Detect which cell encompasses the target text, then output its [X, Y] center coordinate. 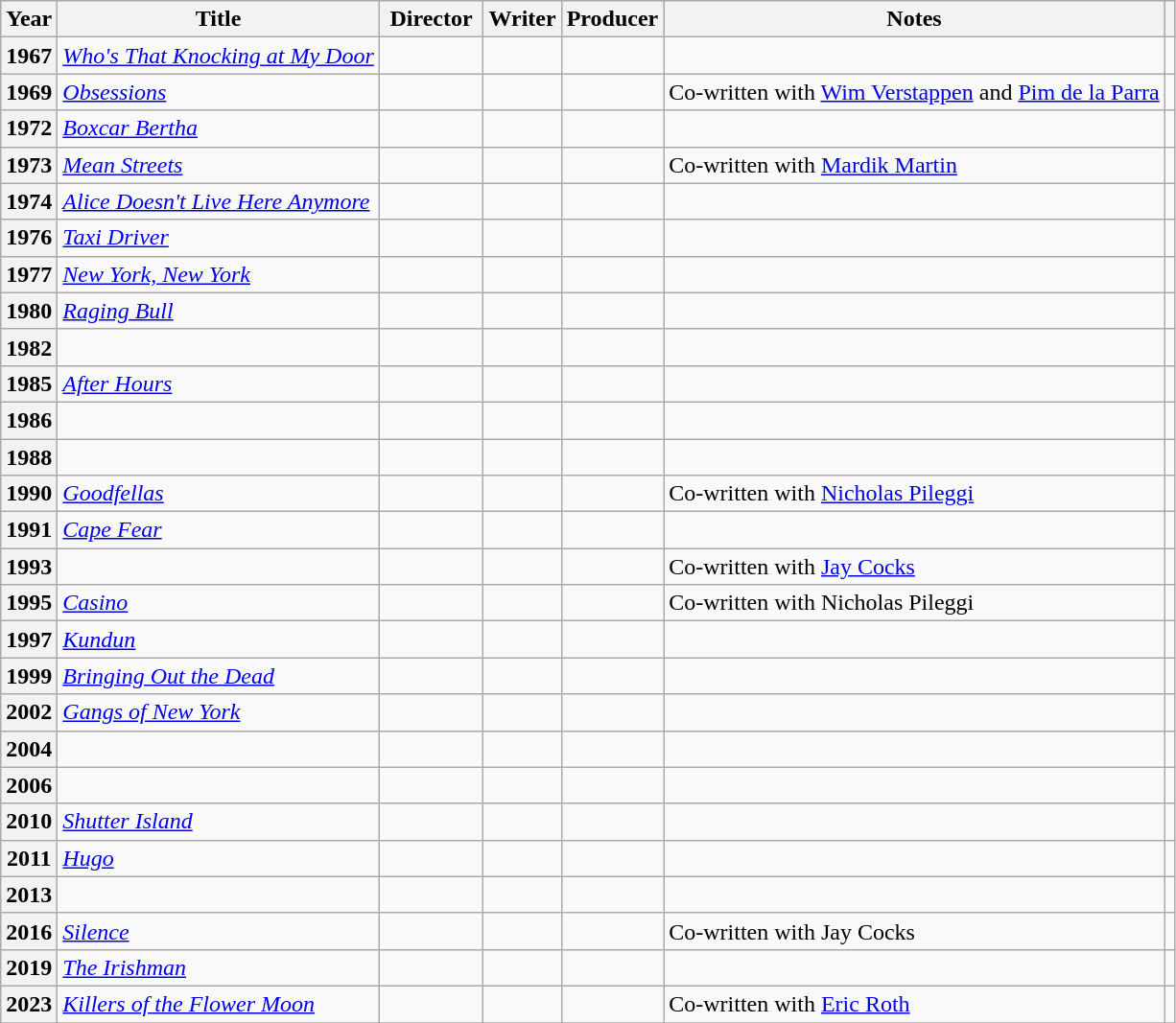
1967 [29, 56]
1999 [29, 676]
2016 [29, 931]
Taxi Driver [219, 238]
1972 [29, 128]
2004 [29, 749]
1977 [29, 274]
1976 [29, 238]
1995 [29, 603]
Hugo [219, 858]
1982 [29, 347]
Gangs of New York [219, 712]
Year [29, 19]
Obsessions [219, 92]
After Hours [219, 384]
Producer [612, 19]
1997 [29, 639]
Co-written with Wim Verstappen and Pim de la Parra [914, 92]
1990 [29, 494]
Goodfellas [219, 494]
Cape Fear [219, 530]
2006 [29, 785]
1973 [29, 165]
2019 [29, 967]
Shutter Island [219, 822]
1986 [29, 420]
Bringing Out the Dead [219, 676]
Co-written with Mardik Martin [914, 165]
Writer [522, 19]
The Irishman [219, 967]
Boxcar Bertha [219, 128]
New York, New York [219, 274]
Who's That Knocking at My Door [219, 56]
2013 [29, 895]
Raging Bull [219, 311]
1980 [29, 311]
Killers of the Flower Moon [219, 1004]
2023 [29, 1004]
1969 [29, 92]
Kundun [219, 639]
2010 [29, 822]
Notes [914, 19]
Silence [219, 931]
2002 [29, 712]
1993 [29, 567]
Casino [219, 603]
Director [432, 19]
Title [219, 19]
Co-written with Eric Roth [914, 1004]
1974 [29, 201]
1985 [29, 384]
Mean Streets [219, 165]
1988 [29, 457]
Alice Doesn't Live Here Anymore [219, 201]
2011 [29, 858]
1991 [29, 530]
